For the text-containing cell, return its midpoint in [X, Y] coordinate format. 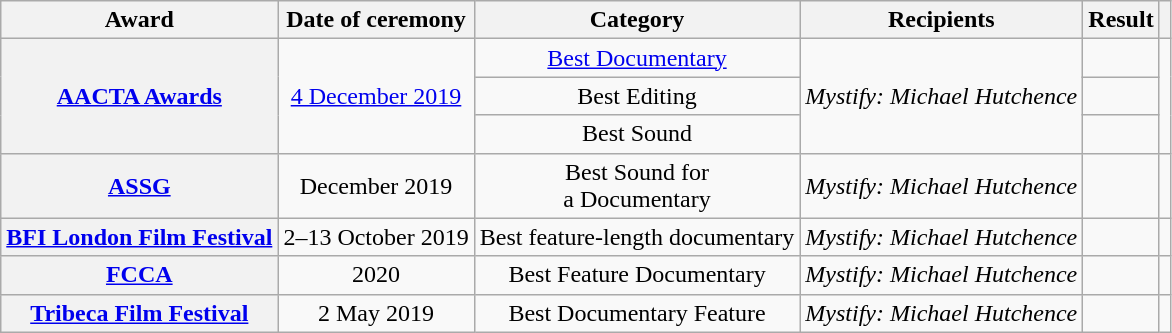
AACTA Awards [140, 96]
Date of ceremony [376, 20]
FCCA [140, 275]
Best Editing [637, 96]
Award [140, 20]
Best feature-length documentary [637, 237]
Tribeca Film Festival [140, 313]
Category [637, 20]
BFI London Film Festival [140, 237]
2020 [376, 275]
2 May 2019 [376, 313]
December 2019 [376, 186]
Best Sound for a Documentary [637, 186]
ASSG [140, 186]
4 December 2019 [376, 96]
Best Documentary [637, 58]
Recipients [942, 20]
Result [1121, 20]
Best Sound [637, 134]
Best Feature Documentary [637, 275]
Best Documentary Feature [637, 313]
2–13 October 2019 [376, 237]
